Return the (x, y) coordinate for the center point of the cell that contains the specified text.  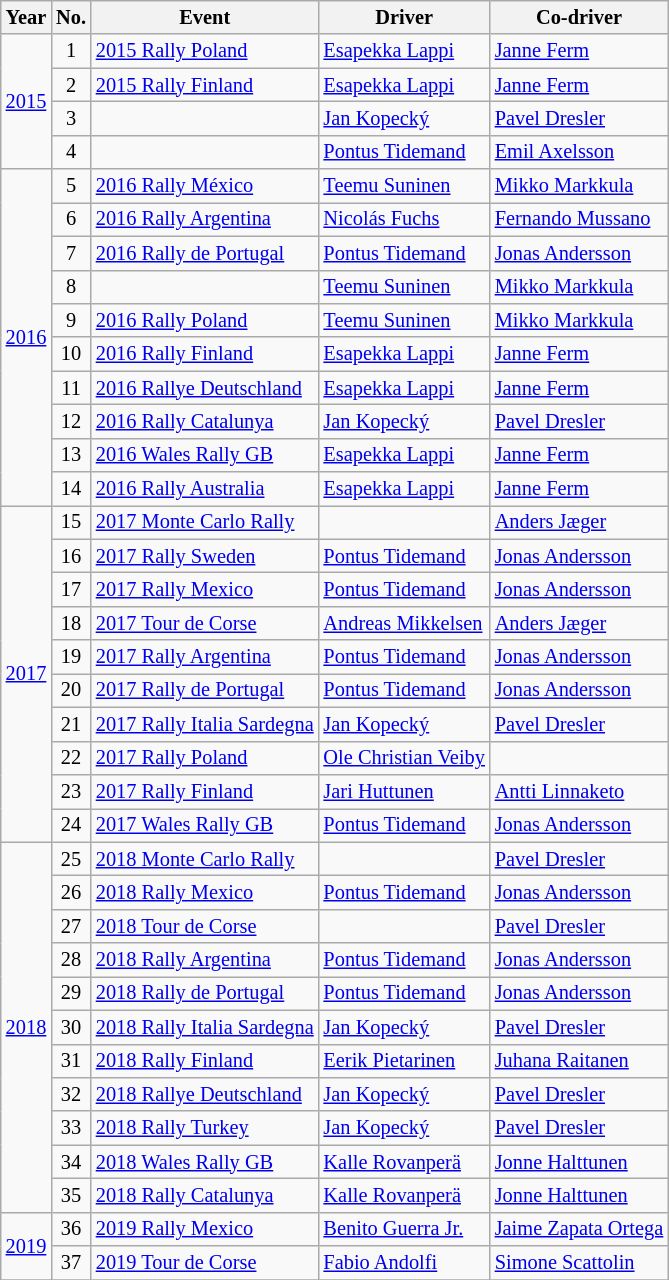
2017 Rally Italia Sardegna (205, 724)
34 (71, 1162)
2016 (26, 338)
24 (71, 825)
2016 Rally México (205, 186)
2016 Rally Argentina (205, 219)
17 (71, 589)
2017 Rally Argentina (205, 657)
2015 Rally Poland (205, 51)
10 (71, 354)
18 (71, 623)
2 (71, 85)
No. (71, 17)
2018 Rally Finland (205, 1061)
31 (71, 1061)
Juhana Raitanen (579, 1061)
37 (71, 1263)
27 (71, 926)
33 (71, 1128)
2015 (26, 102)
2018 Rally de Portugal (205, 993)
2018 Rally Catalunya (205, 1195)
15 (71, 522)
Emil Axelsson (579, 152)
5 (71, 186)
Fabio Andolfi (404, 1263)
9 (71, 320)
Ole Christian Veiby (404, 758)
2018 Rally Italia Sardegna (205, 1027)
2018 (26, 1027)
2016 Rally Australia (205, 489)
36 (71, 1229)
Antti Linnaketo (579, 791)
3 (71, 118)
14 (71, 489)
2016 Rally de Portugal (205, 253)
28 (71, 960)
2019 Tour de Corse (205, 1263)
2017 Tour de Corse (205, 623)
Simone Scattolin (579, 1263)
23 (71, 791)
8 (71, 287)
Benito Guerra Jr. (404, 1229)
2017 Rally Finland (205, 791)
2016 Rallye Deutschland (205, 388)
2019 (26, 1246)
16 (71, 556)
2018 Wales Rally GB (205, 1162)
2018 Rallye Deutschland (205, 1094)
21 (71, 724)
4 (71, 152)
11 (71, 388)
19 (71, 657)
35 (71, 1195)
7 (71, 253)
2018 Rally Turkey (205, 1128)
2017 Monte Carlo Rally (205, 522)
30 (71, 1027)
Jari Huttunen (404, 791)
13 (71, 455)
2017 Rally Sweden (205, 556)
2017 Rally Mexico (205, 589)
Nicolás Fuchs (404, 219)
2018 Monte Carlo Rally (205, 859)
2018 Tour de Corse (205, 926)
2017 Wales Rally GB (205, 825)
Jaime Zapata Ortega (579, 1229)
1 (71, 51)
2016 Rally Catalunya (205, 421)
2017 Rally Poland (205, 758)
Year (26, 17)
2019 Rally Mexico (205, 1229)
20 (71, 690)
Fernando Mussano (579, 219)
32 (71, 1094)
2015 Rally Finland (205, 85)
2016 Wales Rally GB (205, 455)
6 (71, 219)
Event (205, 17)
Co-driver (579, 17)
2016 Rally Poland (205, 320)
2016 Rally Finland (205, 354)
12 (71, 421)
Driver (404, 17)
2018 Rally Argentina (205, 960)
25 (71, 859)
2017 (26, 674)
Eerik Pietarinen (404, 1061)
2017 Rally de Portugal (205, 690)
22 (71, 758)
26 (71, 892)
Andreas Mikkelsen (404, 623)
29 (71, 993)
2018 Rally Mexico (205, 892)
